Capture the cell that displays the provided text and extract its (x, y) central coordinate. 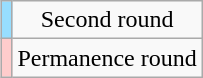
Permanence round (107, 58)
Second round (107, 20)
